Output the [x, y] coordinate of the center of the cell containing the given text.  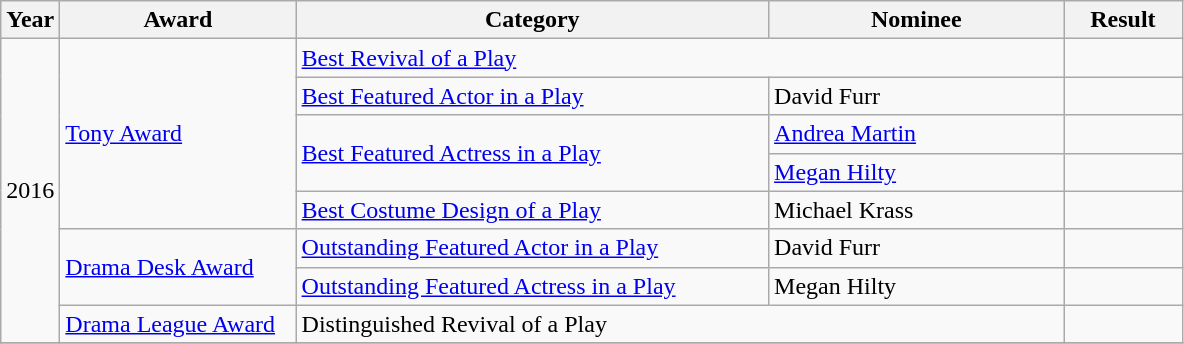
Category [532, 20]
Best Featured Actress in a Play [532, 153]
Outstanding Featured Actor in a Play [532, 248]
Best Costume Design of a Play [532, 210]
Outstanding Featured Actress in a Play [532, 286]
Michael Krass [916, 210]
Award [178, 20]
Drama League Award [178, 324]
Best Featured Actor in a Play [532, 96]
Drama Desk Award [178, 267]
Distinguished Revival of a Play [680, 324]
Best Revival of a Play [680, 58]
Year [30, 20]
Result [1123, 20]
Nominee [916, 20]
Andrea Martin [916, 134]
2016 [30, 191]
Tony Award [178, 134]
